Return (x, y) of the center of cell containing provided text 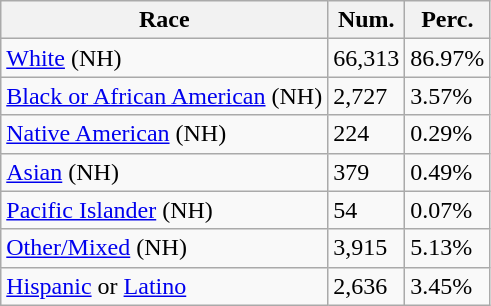
Asian (NH) (164, 172)
Perc. (448, 20)
379 (366, 172)
224 (366, 134)
3,915 (366, 248)
54 (366, 210)
Native American (NH) (164, 134)
0.29% (448, 134)
Pacific Islander (NH) (164, 210)
Num. (366, 20)
Other/Mixed (NH) (164, 248)
3.57% (448, 96)
0.07% (448, 210)
2,727 (366, 96)
Black or African American (NH) (164, 96)
Race (164, 20)
86.97% (448, 58)
White (NH) (164, 58)
2,636 (366, 286)
66,313 (366, 58)
3.45% (448, 286)
5.13% (448, 248)
0.49% (448, 172)
Hispanic or Latino (164, 286)
